Locate the cell with the specified text and output its (X, Y) center coordinate. 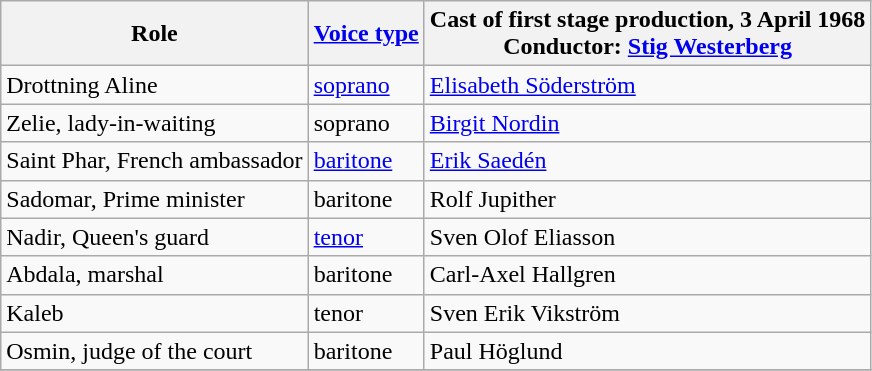
Carl-Axel Hallgren (648, 275)
Drottning Aline (154, 85)
Erik Saedén (648, 161)
Zelie, lady-in-waiting (154, 123)
Nadir, Queen's guard (154, 237)
Rolf Jupither (648, 199)
Sven Olof Eliasson (648, 237)
Saint Phar, French ambassador (154, 161)
Voice type (366, 34)
Sadomar, Prime minister (154, 199)
Elisabeth Söderström (648, 85)
Paul Höglund (648, 351)
Abdala, marshal (154, 275)
Sven Erik Vikström (648, 313)
Role (154, 34)
Birgit Nordin (648, 123)
Kaleb (154, 313)
Osmin, judge of the court (154, 351)
Cast of first stage production, 3 April 1968Conductor: Stig Westerberg (648, 34)
